Output the [x, y] coordinate of the center of the cell containing the given text.  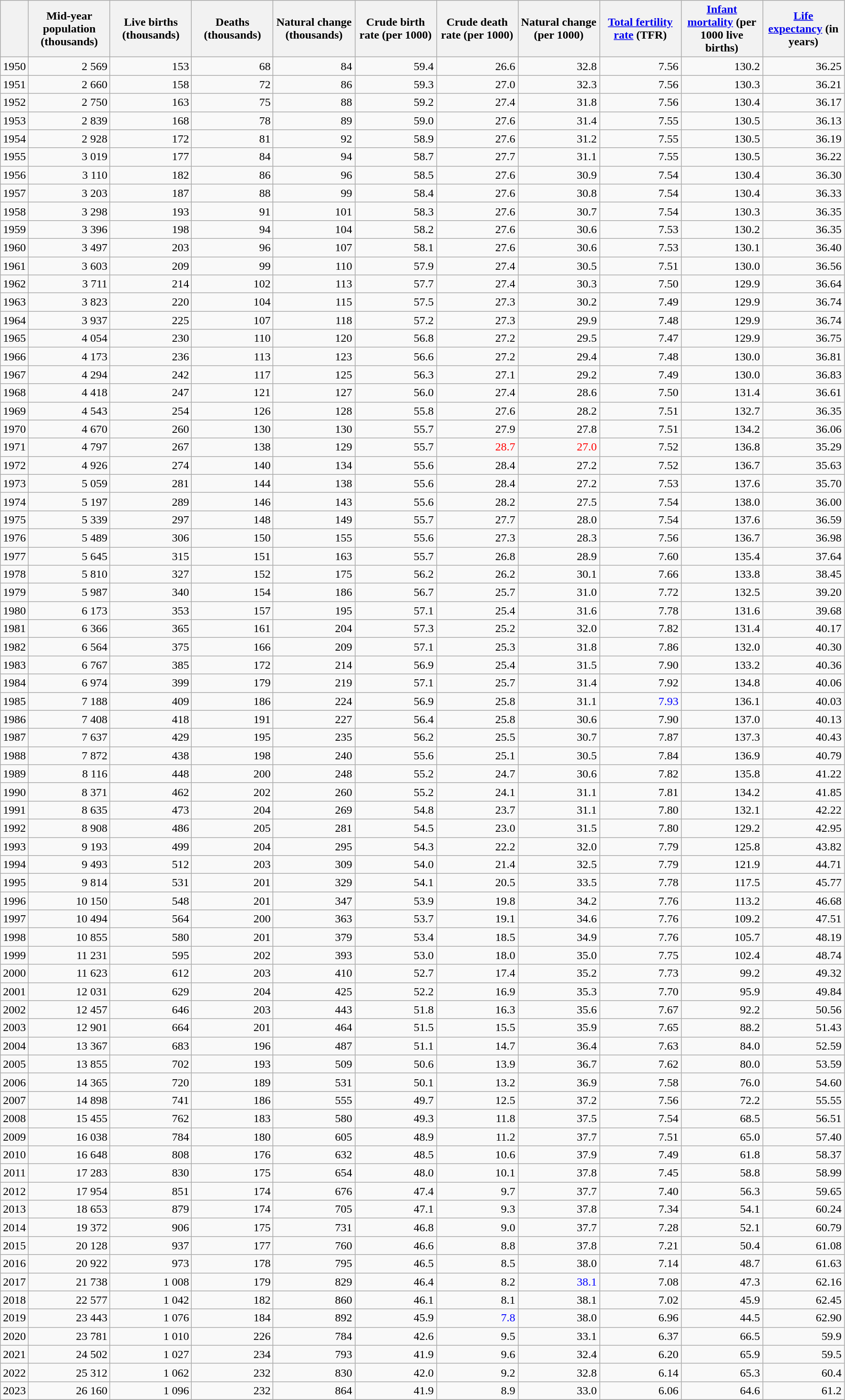
36.56 [803, 266]
274 [151, 465]
646 [151, 1010]
66.5 [722, 1336]
150 [233, 538]
5 987 [70, 593]
57.40 [803, 1137]
1982 [14, 647]
51.43 [803, 1028]
16 038 [70, 1137]
2 569 [70, 66]
136.9 [722, 756]
864 [314, 1390]
52.59 [803, 1046]
84.0 [722, 1046]
3 396 [70, 229]
191 [233, 719]
7.02 [640, 1300]
23.7 [477, 810]
1990 [14, 792]
7.58 [640, 1082]
2017 [14, 1282]
92 [314, 139]
48.19 [803, 937]
35.63 [803, 465]
269 [314, 810]
33.1 [559, 1336]
166 [233, 647]
8 116 [70, 774]
132.1 [722, 810]
59.0 [396, 121]
36.17 [803, 102]
47.4 [396, 1191]
65.0 [722, 1137]
31.0 [559, 593]
153 [151, 66]
59.5 [803, 1354]
2019 [14, 1318]
1961 [14, 266]
1989 [14, 774]
22 577 [70, 1300]
10.1 [477, 1173]
26.2 [477, 574]
40.17 [803, 629]
52.1 [722, 1227]
36.25 [803, 66]
35.2 [559, 973]
731 [314, 1227]
151 [233, 556]
1970 [14, 429]
1 076 [151, 1318]
1993 [14, 846]
9.5 [477, 1336]
76.0 [722, 1082]
8.5 [477, 1264]
68 [233, 66]
306 [151, 538]
50.56 [803, 1010]
1973 [14, 483]
35.9 [559, 1028]
144 [233, 483]
555 [314, 1100]
36.40 [803, 247]
27.8 [559, 429]
7.65 [640, 1028]
1994 [14, 865]
53.9 [396, 901]
8.2 [477, 1282]
1977 [14, 556]
6.06 [640, 1390]
2006 [14, 1082]
309 [314, 865]
Crude death rate (per 1000) [477, 29]
29.9 [559, 320]
136.8 [722, 447]
224 [314, 701]
157 [233, 611]
448 [151, 774]
2015 [14, 1246]
149 [314, 520]
1966 [14, 357]
31.2 [559, 139]
37.5 [559, 1118]
27.9 [477, 429]
155 [314, 538]
7.08 [640, 1282]
15 455 [70, 1118]
6.37 [640, 1336]
61.63 [803, 1264]
46.6 [396, 1246]
113.2 [722, 901]
9 814 [70, 883]
1998 [14, 937]
4 294 [70, 375]
51.5 [396, 1028]
Natural change (per 1000) [559, 29]
702 [151, 1064]
176 [233, 1155]
9.3 [477, 1209]
129.2 [722, 828]
2004 [14, 1046]
9.0 [477, 1227]
32.4 [559, 1354]
1984 [14, 683]
1996 [14, 901]
20 128 [70, 1246]
40.79 [803, 756]
340 [151, 593]
53.59 [803, 1064]
29.5 [559, 338]
1974 [14, 501]
36.98 [803, 538]
36.75 [803, 338]
178 [233, 1264]
5 810 [70, 574]
161 [233, 629]
36.9 [559, 1082]
61.2 [803, 1390]
34.6 [559, 919]
11 231 [70, 955]
123 [314, 357]
30.9 [559, 175]
4 926 [70, 465]
32.5 [559, 865]
612 [151, 973]
2010 [14, 1155]
61.08 [803, 1246]
2000 [14, 973]
6 767 [70, 665]
443 [314, 1010]
40.30 [803, 647]
36.83 [803, 375]
42.22 [803, 810]
168 [151, 121]
10 494 [70, 919]
48.74 [803, 955]
54.5 [396, 828]
25 312 [70, 1372]
Infant mortality (per 1000 live births) [722, 29]
5 059 [70, 483]
75 [233, 102]
25.1 [477, 756]
57.5 [396, 302]
12.5 [477, 1100]
19.1 [477, 919]
1950 [14, 66]
95.9 [722, 991]
180 [233, 1137]
45.77 [803, 883]
36.59 [803, 520]
7 188 [70, 701]
6 173 [70, 611]
138.0 [722, 501]
35.70 [803, 483]
40.36 [803, 665]
235 [314, 737]
48.5 [396, 1155]
1960 [14, 247]
14 365 [70, 1082]
28.6 [559, 393]
40.43 [803, 737]
62.45 [803, 1300]
1964 [14, 320]
125.8 [722, 846]
225 [151, 320]
58.8 [722, 1173]
187 [151, 193]
58.9 [396, 139]
58.7 [396, 157]
55.8 [396, 411]
Life expectancy (in years) [803, 29]
133.2 [722, 665]
92.2 [722, 1010]
7.45 [640, 1173]
137.0 [722, 719]
219 [314, 683]
1959 [14, 229]
158 [151, 84]
7.86 [640, 647]
1965 [14, 338]
40.03 [803, 701]
879 [151, 1209]
38.45 [803, 574]
58.3 [396, 211]
2018 [14, 1300]
14 898 [70, 1100]
1968 [14, 393]
29.4 [559, 357]
189 [233, 1082]
132.7 [722, 411]
295 [314, 846]
242 [151, 375]
8 908 [70, 828]
7.34 [640, 1209]
58.99 [803, 1173]
40.06 [803, 683]
21 738 [70, 1282]
12 901 [70, 1028]
4 543 [70, 411]
101 [314, 211]
26.8 [477, 556]
34.2 [559, 901]
58.2 [396, 229]
118 [314, 320]
22.2 [477, 846]
25.5 [477, 737]
7.40 [640, 1191]
2016 [14, 1264]
36.7 [559, 1064]
28.7 [477, 447]
499 [151, 846]
851 [151, 1191]
78 [233, 121]
32.3 [559, 84]
183 [233, 1118]
36.06 [803, 429]
53.4 [396, 937]
56.6 [396, 357]
127 [314, 393]
130.1 [722, 247]
1980 [14, 611]
1986 [14, 719]
3 019 [70, 157]
134.8 [722, 683]
3 497 [70, 247]
58.5 [396, 175]
8.9 [477, 1390]
720 [151, 1082]
135.4 [722, 556]
105.7 [722, 937]
54.60 [803, 1082]
9.6 [477, 1354]
13.9 [477, 1064]
52.7 [396, 973]
462 [151, 792]
62.90 [803, 1318]
7.62 [640, 1064]
2001 [14, 991]
10.6 [477, 1155]
34.9 [559, 937]
33.5 [559, 883]
6 974 [70, 683]
6 366 [70, 629]
137.3 [722, 737]
41.22 [803, 774]
2007 [14, 1100]
429 [151, 737]
1 010 [151, 1336]
133.8 [722, 574]
486 [151, 828]
1975 [14, 520]
664 [151, 1028]
363 [314, 919]
Total fertility rate (TFR) [640, 29]
564 [151, 919]
9 193 [70, 846]
109.2 [722, 919]
676 [314, 1191]
49.32 [803, 973]
705 [314, 1209]
683 [151, 1046]
117 [233, 375]
10 855 [70, 937]
56.7 [396, 593]
14.7 [477, 1046]
937 [151, 1246]
16 648 [70, 1155]
8.8 [477, 1246]
1995 [14, 883]
205 [233, 828]
35.29 [803, 447]
605 [314, 1137]
2 928 [70, 139]
1 027 [151, 1354]
254 [151, 411]
17 954 [70, 1191]
81 [233, 139]
27.5 [559, 501]
131.6 [722, 611]
117.5 [722, 883]
2022 [14, 1372]
1958 [14, 211]
3 203 [70, 193]
65.9 [722, 1354]
410 [314, 973]
120 [314, 338]
234 [233, 1354]
50.4 [722, 1246]
464 [314, 1028]
267 [151, 447]
473 [151, 810]
7.63 [640, 1046]
41.85 [803, 792]
49.84 [803, 991]
132.0 [722, 647]
7.75 [640, 955]
36.61 [803, 393]
48.0 [396, 1173]
46.8 [396, 1227]
762 [151, 1118]
30.8 [559, 193]
184 [233, 1318]
1952 [14, 102]
35.0 [559, 955]
227 [314, 719]
7.66 [640, 574]
2003 [14, 1028]
48.7 [722, 1264]
59.9 [803, 1336]
99.2 [722, 973]
16.9 [477, 991]
7 637 [70, 737]
42.0 [396, 1372]
134 [314, 465]
Crude birth rate (per 1000) [396, 29]
7.70 [640, 991]
59.4 [396, 66]
18 653 [70, 1209]
808 [151, 1155]
248 [314, 774]
51.1 [396, 1046]
353 [151, 611]
56.4 [396, 719]
59.3 [396, 84]
129 [314, 447]
40.13 [803, 719]
58.1 [396, 247]
36.13 [803, 121]
146 [233, 501]
629 [151, 991]
5 197 [70, 501]
17 283 [70, 1173]
2008 [14, 1118]
11 623 [70, 973]
795 [314, 1264]
46.5 [396, 1264]
2 839 [70, 121]
132.5 [722, 593]
12 031 [70, 991]
36.33 [803, 193]
365 [151, 629]
2020 [14, 1336]
125 [314, 375]
3 110 [70, 175]
2021 [14, 1354]
56.0 [396, 393]
1953 [14, 121]
793 [314, 1354]
7.8 [477, 1318]
1997 [14, 919]
36.19 [803, 139]
7.47 [640, 338]
121.9 [722, 865]
1954 [14, 139]
829 [314, 1282]
297 [151, 520]
102 [233, 284]
9.7 [477, 1191]
7.81 [640, 792]
289 [151, 501]
1 096 [151, 1390]
1963 [14, 302]
46.4 [396, 1282]
230 [151, 338]
17.4 [477, 973]
39.20 [803, 593]
1956 [14, 175]
13.2 [477, 1082]
68.5 [722, 1118]
3 823 [70, 302]
31.6 [559, 611]
58.4 [396, 193]
7.93 [640, 701]
44.5 [722, 1318]
1983 [14, 665]
35.6 [559, 1010]
28.9 [559, 556]
62.16 [803, 1282]
226 [233, 1336]
379 [314, 937]
1969 [14, 411]
121 [233, 393]
13 855 [70, 1064]
36.30 [803, 175]
46.68 [803, 901]
126 [233, 411]
1979 [14, 593]
47.51 [803, 919]
4 173 [70, 357]
1987 [14, 737]
80.0 [722, 1064]
1991 [14, 810]
425 [314, 991]
Mid-year population (thousands) [70, 29]
4 670 [70, 429]
8 635 [70, 810]
50.1 [396, 1082]
135.8 [722, 774]
50.6 [396, 1064]
3 937 [70, 320]
36.21 [803, 84]
973 [151, 1264]
60.79 [803, 1227]
11.8 [477, 1118]
9.2 [477, 1372]
247 [151, 393]
148 [233, 520]
11.2 [477, 1137]
Live births (thousands) [151, 29]
860 [314, 1300]
28.0 [559, 520]
6 564 [70, 647]
438 [151, 756]
1957 [14, 193]
10 150 [70, 901]
2014 [14, 1227]
60.4 [803, 1372]
72 [233, 84]
15.5 [477, 1028]
393 [314, 955]
24.1 [477, 792]
26.6 [477, 66]
136.1 [722, 701]
48.9 [396, 1137]
7.73 [640, 973]
632 [314, 1155]
47.3 [722, 1282]
16.3 [477, 1010]
37.64 [803, 556]
327 [151, 574]
143 [314, 501]
72.2 [722, 1100]
91 [233, 211]
2023 [14, 1390]
154 [233, 593]
3 603 [70, 266]
1 008 [151, 1282]
24.7 [477, 774]
35.3 [559, 991]
1971 [14, 447]
2 660 [70, 84]
42.95 [803, 828]
57.3 [396, 629]
347 [314, 901]
13 367 [70, 1046]
18.5 [477, 937]
3 711 [70, 284]
44.71 [803, 865]
1 062 [151, 1372]
30.1 [559, 574]
Deaths (thousands) [233, 29]
487 [314, 1046]
36.22 [803, 157]
1951 [14, 84]
19 372 [70, 1227]
418 [151, 719]
128 [314, 411]
102.4 [722, 955]
7.92 [640, 683]
36.64 [803, 284]
54.0 [396, 865]
51.8 [396, 1010]
88.2 [722, 1028]
57.9 [396, 266]
54.3 [396, 846]
36.81 [803, 357]
4 418 [70, 393]
19.8 [477, 901]
760 [314, 1246]
46.1 [396, 1300]
21.4 [477, 865]
33.0 [559, 1390]
2009 [14, 1137]
12 457 [70, 1010]
2012 [14, 1191]
5 489 [70, 538]
37.9 [559, 1155]
906 [151, 1227]
1976 [14, 538]
53.7 [396, 919]
23 781 [70, 1336]
54.8 [396, 810]
1972 [14, 465]
236 [151, 357]
152 [233, 574]
30.2 [559, 302]
39.68 [803, 611]
329 [314, 883]
654 [314, 1173]
115 [314, 302]
1985 [14, 701]
56.51 [803, 1118]
65.3 [722, 1372]
6.20 [640, 1354]
36.4 [559, 1046]
2011 [14, 1173]
20 922 [70, 1264]
26 160 [70, 1390]
20.5 [477, 883]
509 [314, 1064]
1978 [14, 574]
Natural change (thousands) [314, 29]
7.14 [640, 1264]
385 [151, 665]
7.87 [640, 737]
375 [151, 647]
57.7 [396, 284]
27.1 [477, 375]
59.65 [803, 1191]
7 408 [70, 719]
399 [151, 683]
5 339 [70, 520]
29.2 [559, 375]
595 [151, 955]
53.0 [396, 955]
7.72 [640, 593]
7.21 [640, 1246]
7.67 [640, 1010]
140 [233, 465]
7.28 [640, 1227]
60.24 [803, 1209]
49.7 [396, 1100]
3 298 [70, 211]
47.1 [396, 1209]
43.82 [803, 846]
59.2 [396, 102]
2005 [14, 1064]
512 [151, 865]
1 042 [151, 1300]
1999 [14, 955]
741 [151, 1100]
52.2 [396, 991]
4 054 [70, 338]
55.55 [803, 1100]
8 371 [70, 792]
1988 [14, 756]
8.1 [477, 1300]
196 [233, 1046]
548 [151, 901]
64.6 [722, 1390]
1981 [14, 629]
25.3 [477, 647]
18.0 [477, 955]
220 [151, 302]
36.00 [803, 501]
2013 [14, 1209]
37.2 [559, 1100]
1992 [14, 828]
7.60 [640, 556]
57.2 [396, 320]
4 797 [70, 447]
30.3 [559, 284]
56.8 [396, 338]
89 [314, 121]
42.6 [396, 1336]
7.84 [640, 756]
2 750 [70, 102]
23.0 [477, 828]
24 502 [70, 1354]
9 493 [70, 865]
240 [314, 756]
409 [151, 701]
6.96 [640, 1318]
49.3 [396, 1118]
315 [151, 556]
28.3 [559, 538]
58.37 [803, 1155]
1967 [14, 375]
892 [314, 1318]
2002 [14, 1010]
25.2 [477, 629]
1955 [14, 157]
23 443 [70, 1318]
5 645 [70, 556]
6.14 [640, 1372]
61.8 [722, 1155]
7 872 [70, 756]
1962 [14, 284]
